Search for the cell housing the specified text and yield its [X, Y] center coordinate. 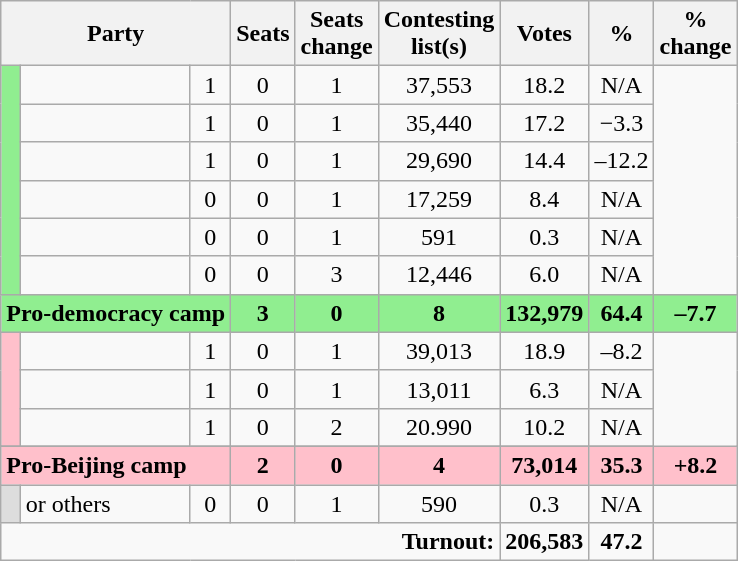
Turnout: [250, 542]
–8.2 [622, 351]
591 [439, 237]
13,011 [439, 389]
47.2 [622, 542]
−3.3 [622, 123]
17.2 [544, 123]
8 [439, 313]
17,259 [439, 199]
37,553 [439, 85]
35.3 [622, 465]
20.990 [439, 427]
Pro-Beijing camp [116, 465]
10.2 [544, 427]
Seatschange [336, 34]
14.4 [544, 161]
73,014 [544, 465]
or others [104, 503]
%change [696, 34]
Pro-democracy camp [116, 313]
% [622, 34]
8.4 [544, 199]
Party [116, 34]
Votes [544, 34]
4 [439, 465]
12,446 [439, 275]
6.3 [544, 389]
18.9 [544, 351]
206,583 [544, 542]
6.0 [544, 275]
64.4 [622, 313]
Contestinglist(s) [439, 34]
+8.2 [696, 465]
132,979 [544, 313]
590 [439, 503]
39,013 [439, 351]
35,440 [439, 123]
29,690 [439, 161]
–12.2 [622, 161]
18.2 [544, 85]
Seats [263, 34]
–7.7 [696, 313]
